From the cell containing the given text, extract its center point as [X, Y] coordinate. 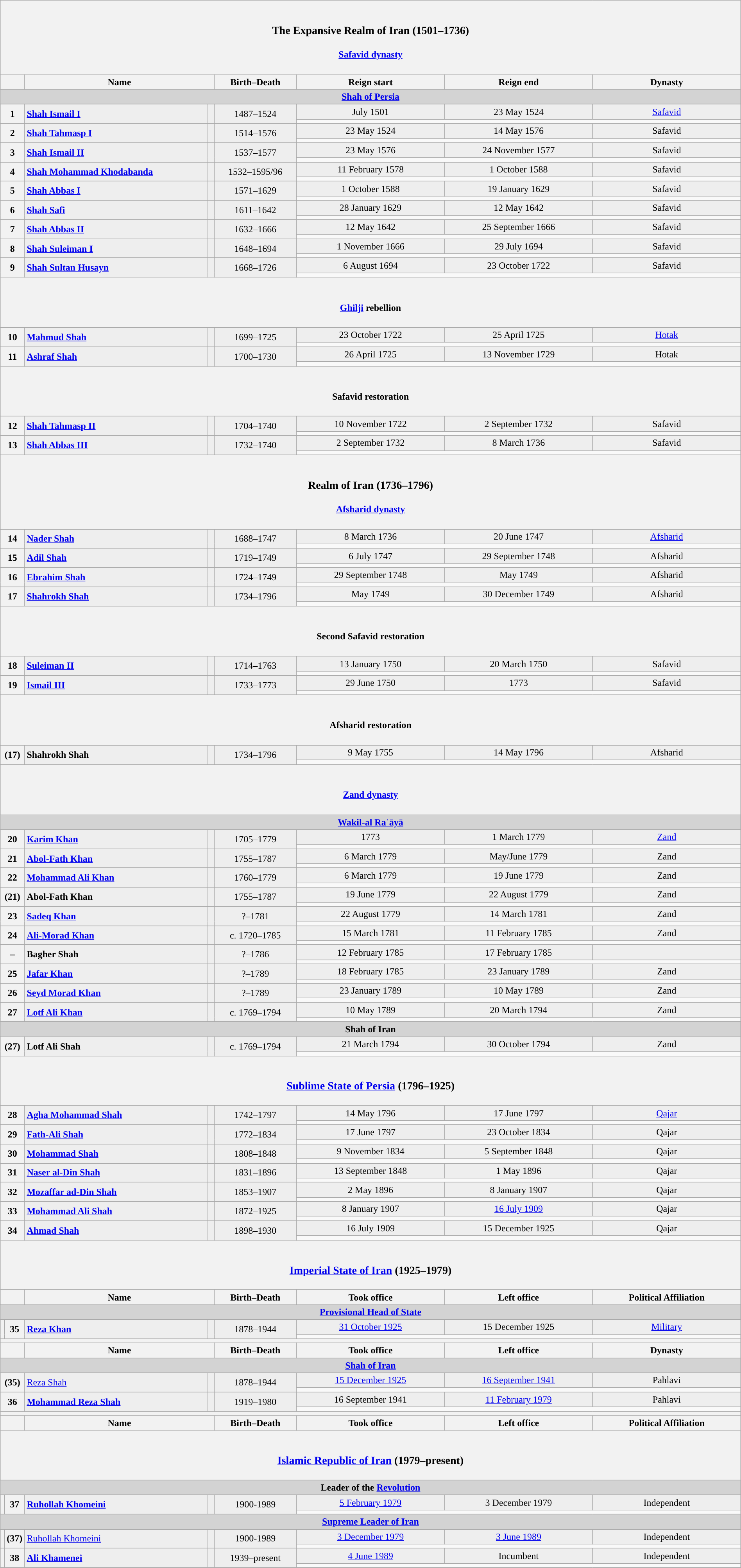
July 1501 [370, 112]
1872–1925 [256, 1211]
1532–1595/96 [256, 171]
1724–1749 [256, 577]
Ali-Morad Khan [116, 935]
22 [13, 877]
19 [13, 685]
30 December 1749 [518, 594]
29 July 1694 [518, 246]
3 [13, 152]
Shah Ismail II [116, 152]
Ghilji rebellion [370, 303]
17 February 1785 [518, 952]
1 May 1896 [518, 1171]
2 May 1896 [370, 1190]
1 March 1779 [518, 837]
Reza Shah [116, 1383]
31 [13, 1173]
29 [13, 1134]
20 March 1794 [518, 1010]
Shah Safi [116, 210]
Shah Abbas I [116, 191]
Karim Khan [116, 839]
23 [13, 916]
11 February 1979 [518, 1399]
Imperial State of Iran (1925–1979) [370, 1265]
9 [13, 267]
1632–1666 [256, 229]
1514–1576 [256, 133]
The Expansive Realm of Iran (1501–1736)Safavid dynasty [370, 38]
26 [13, 993]
11 February 1785 [518, 933]
16 [13, 577]
29 June 1750 [370, 683]
30 [13, 1154]
Fath-Ali Shah [116, 1134]
Ashraf Shah [116, 357]
Sadeq Khan [116, 916]
13 [13, 445]
Reign start [370, 82]
38 [15, 1558]
10 [13, 337]
Shah Suleiman I [116, 249]
1571–1629 [256, 191]
Afsharid restoration [370, 720]
1705–1779 [256, 839]
25 September 1666 [518, 227]
(21) [13, 897]
Supreme Leader of Iran [370, 1522]
24 [13, 935]
1 November 1666 [370, 246]
7 [13, 229]
26 April 1725 [370, 354]
Bagher Shah [116, 954]
1732–1740 [256, 445]
Ismail III [116, 685]
3 June 1989 [518, 1537]
21 [13, 859]
18 February 1785 [370, 971]
9 November 1834 [370, 1152]
May/June 1779 [518, 856]
(37) [15, 1539]
34 [13, 1230]
1 [13, 114]
Adil Shah [116, 558]
4 June 1989 [370, 1556]
1919–1980 [256, 1401]
14 May 1576 [518, 131]
1719–1749 [256, 558]
Lotf Ali Khan [116, 1012]
36 [13, 1401]
?–1786 [256, 954]
28 [13, 1115]
20 [13, 839]
Mohammad Shah [116, 1154]
37 [15, 1505]
33 [13, 1211]
Zand dynasty [370, 790]
Sublime State of Persia (1796–1925) [370, 1081]
Second Safavid restoration [370, 631]
13 January 1750 [370, 664]
11 February 1578 [370, 169]
1537–1577 [256, 152]
23 October 1834 [518, 1132]
1668–1726 [256, 267]
9 May 1755 [370, 753]
Seyd Morad Khan [116, 993]
1898–1930 [256, 1230]
Shah Tahmasp I [116, 133]
10 November 1722 [370, 424]
14 [13, 539]
Realm of Iran (1736–1796)Afsharid dynasty [370, 492]
Islamic Republic of Iran (1979–present) [370, 1455]
Leader of the Revolution [370, 1487]
(27) [13, 1046]
24 November 1577 [518, 150]
12 February 1785 [370, 952]
– [13, 954]
12 [13, 426]
20 June 1747 [518, 536]
Nader Shah [116, 539]
Naser al-Din Shah [116, 1173]
Incumbent [518, 1556]
Ahmad Shah [116, 1230]
Wakil-al Raʿāyā [370, 822]
1648–1694 [256, 249]
15 March 1781 [370, 933]
1733–1773 [256, 685]
5 [13, 191]
Military [667, 1327]
Mahmud Shah [116, 337]
Jafar Khan [116, 974]
32 [13, 1192]
1853–1907 [256, 1192]
30 October 1794 [518, 1044]
6 [13, 210]
25 [13, 974]
13 September 1848 [370, 1171]
1939–present [256, 1558]
1487–1524 [256, 114]
Safavid restoration [370, 391]
18 [13, 666]
Provisional Head of State [370, 1312]
17 [13, 596]
Shah Abbas II [116, 229]
1831–1896 [256, 1173]
1699–1725 [256, 337]
8 [13, 249]
Mohammad Ali Khan [116, 877]
Lotf Ali Shah [116, 1046]
31 October 1925 [370, 1327]
(35) [13, 1383]
4 [13, 171]
20 March 1750 [518, 664]
25 April 1725 [518, 335]
27 [13, 1012]
15 [13, 558]
Ali Khamenei [116, 1558]
1742–1797 [256, 1115]
1688–1747 [256, 539]
Reza Khan [116, 1329]
?–1781 [256, 916]
Mohammad Reza Shah [116, 1401]
Reign end [518, 82]
2 [13, 133]
Shah Tahmasp II [116, 426]
14 March 1781 [518, 914]
1704–1740 [256, 426]
21 March 1794 [370, 1044]
Shah Mohammad Khodabanda [116, 171]
19 January 1629 [518, 188]
13 November 1729 [518, 354]
1760–1779 [256, 877]
1700–1730 [256, 357]
Ebrahim Shah [116, 577]
35 [15, 1329]
5 February 1979 [370, 1502]
11 [13, 357]
1611–1642 [256, 210]
6 August 1694 [370, 266]
c. 1720–1785 [256, 935]
1772–1834 [256, 1134]
(17) [13, 755]
1714–1763 [256, 666]
Shah of Persia [370, 97]
Shah Sultan Husayn [116, 267]
1808–1848 [256, 1154]
28 January 1629 [370, 208]
Shah Ismail I [116, 114]
Mozaffar ad-Din Shah [116, 1192]
Agha Mohammad Shah [116, 1115]
Shah Abbas III [116, 445]
Mohammad Ali Shah [116, 1211]
6 July 1747 [370, 556]
Suleiman II [116, 666]
23 May 1576 [370, 150]
5 September 1848 [518, 1152]
